Search for the cell housing the specified text and yield its [x, y] center coordinate. 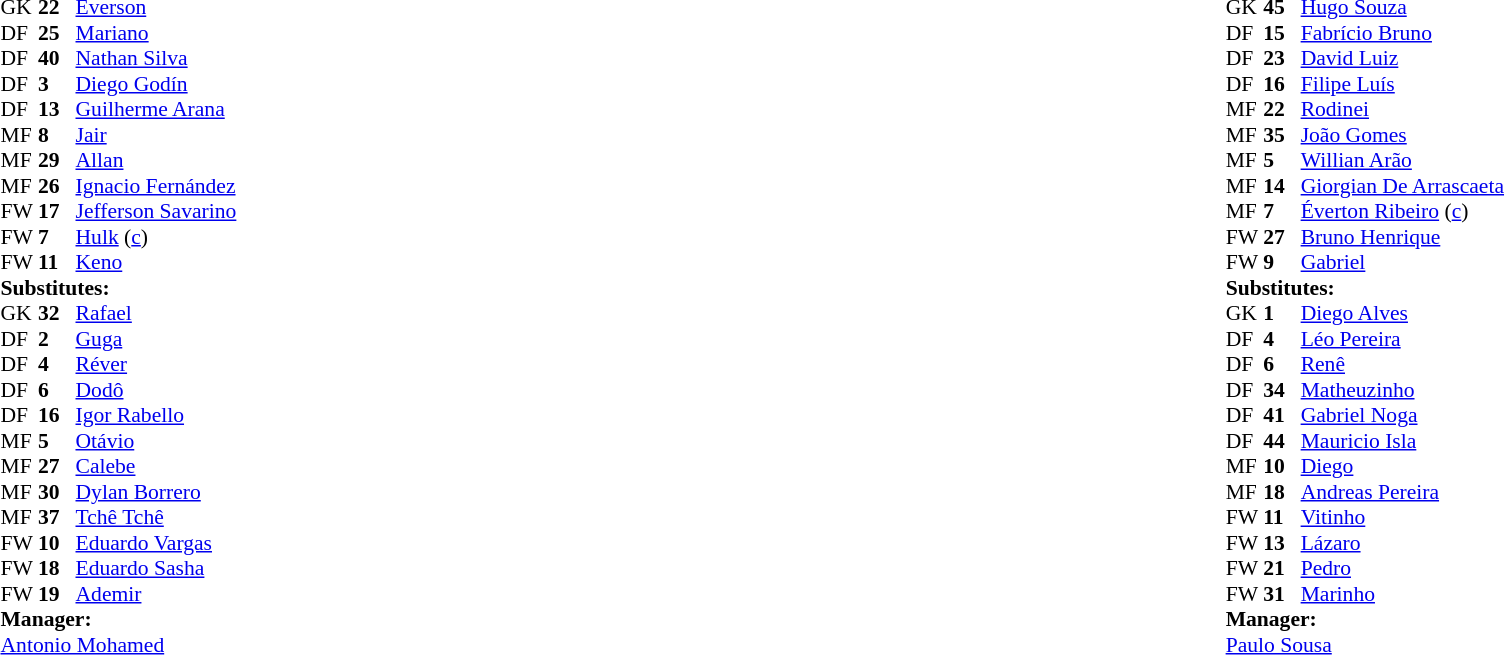
23 [1282, 59]
Eduardo Vargas [156, 543]
17 [57, 211]
44 [1282, 441]
Keno [156, 263]
Filipe Luís [1402, 84]
Dylan Borrero [156, 492]
25 [57, 33]
Réver [156, 365]
26 [57, 186]
Rodinei [1402, 109]
2 [57, 339]
Mariano [156, 33]
Andreas Pereira [1402, 492]
Diego Godín [156, 84]
Giorgian De Arrascaeta [1402, 186]
Jair [156, 135]
3 [57, 84]
30 [57, 492]
Tchê Tchê [156, 517]
22 [1282, 109]
Vitinho [1402, 517]
31 [1282, 594]
Fabrício Bruno [1402, 33]
Pedro [1402, 569]
Léo Pereira [1402, 339]
Jefferson Savarino [156, 211]
Dodô [156, 390]
37 [57, 517]
Otávio [156, 441]
Rafael [156, 313]
Marinho [1402, 594]
41 [1282, 415]
Calebe [156, 467]
32 [57, 313]
40 [57, 59]
Nathan Silva [156, 59]
Mauricio Isla [1402, 441]
19 [57, 594]
Gabriel Noga [1402, 415]
8 [57, 135]
Diego Alves [1402, 313]
Diego [1402, 467]
Guga [156, 339]
Ademir [156, 594]
Allan [156, 161]
Éverton Ribeiro (c) [1402, 211]
Lázaro [1402, 543]
Bruno Henrique [1402, 237]
Hulk (c) [156, 237]
29 [57, 161]
Gabriel [1402, 263]
1 [1282, 313]
Ignacio Fernández [156, 186]
14 [1282, 186]
Guilherme Arana [156, 109]
David Luiz [1402, 59]
9 [1282, 263]
Matheuzinho [1402, 390]
15 [1282, 33]
Eduardo Sasha [156, 569]
Willian Arão [1402, 161]
21 [1282, 569]
35 [1282, 135]
Renê [1402, 365]
João Gomes [1402, 135]
34 [1282, 390]
Igor Rabello [156, 415]
